Scan for the cell matching the given text and deliver its [x, y] coordinate at center. 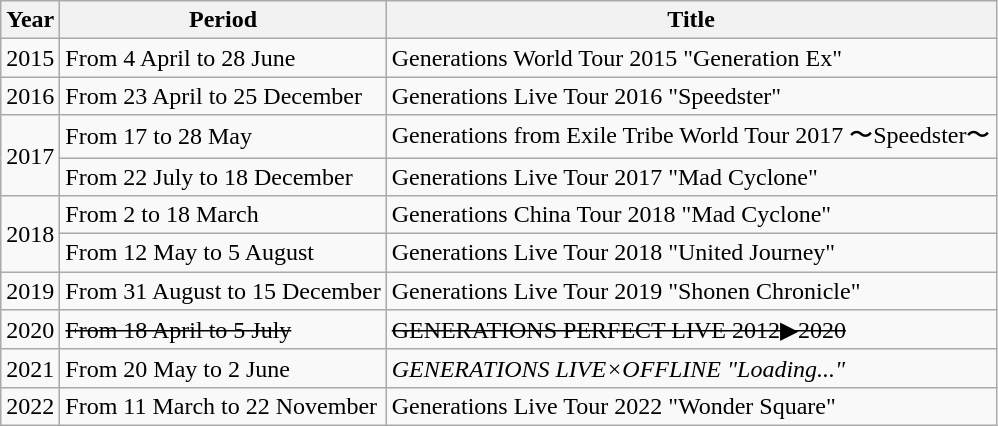
Generations from Exile Tribe World Tour 2017 〜Speedster〜 [691, 136]
From 2 to 18 March [223, 215]
From 17 to 28 May [223, 136]
From 31 August to 15 December [223, 291]
Title [691, 20]
Generations Live Tour 2017 "Mad Cyclone" [691, 177]
From 22 July to 18 December [223, 177]
2017 [30, 156]
From 23 April to 25 December [223, 96]
Generations Live Tour 2018 "United Journey" [691, 253]
From 11 March to 22 November [223, 406]
Generations World Tour 2015 "Generation Ex" [691, 58]
2019 [30, 291]
2021 [30, 368]
2020 [30, 330]
2015 [30, 58]
Generations Live Tour 2019 "Shonen Chronicle" [691, 291]
Generations Live Tour 2016 "Speedster" [691, 96]
GENERATIONS PERFECT LIVE 2012▶︎2020 [691, 330]
2016 [30, 96]
2018 [30, 234]
From 18 April to 5 July [223, 330]
GENERATIONS LIVE×OFFLINE "Loading..." [691, 368]
From 4 April to 28 June [223, 58]
Year [30, 20]
From 12 May to 5 August [223, 253]
Generations China Tour 2018 "Mad Cyclone" [691, 215]
Period [223, 20]
Generations Live Tour 2022 "Wonder Square" [691, 406]
From 20 May to 2 June [223, 368]
2022 [30, 406]
